Scan for the cell matching the given text and deliver its (X, Y) coordinate at center. 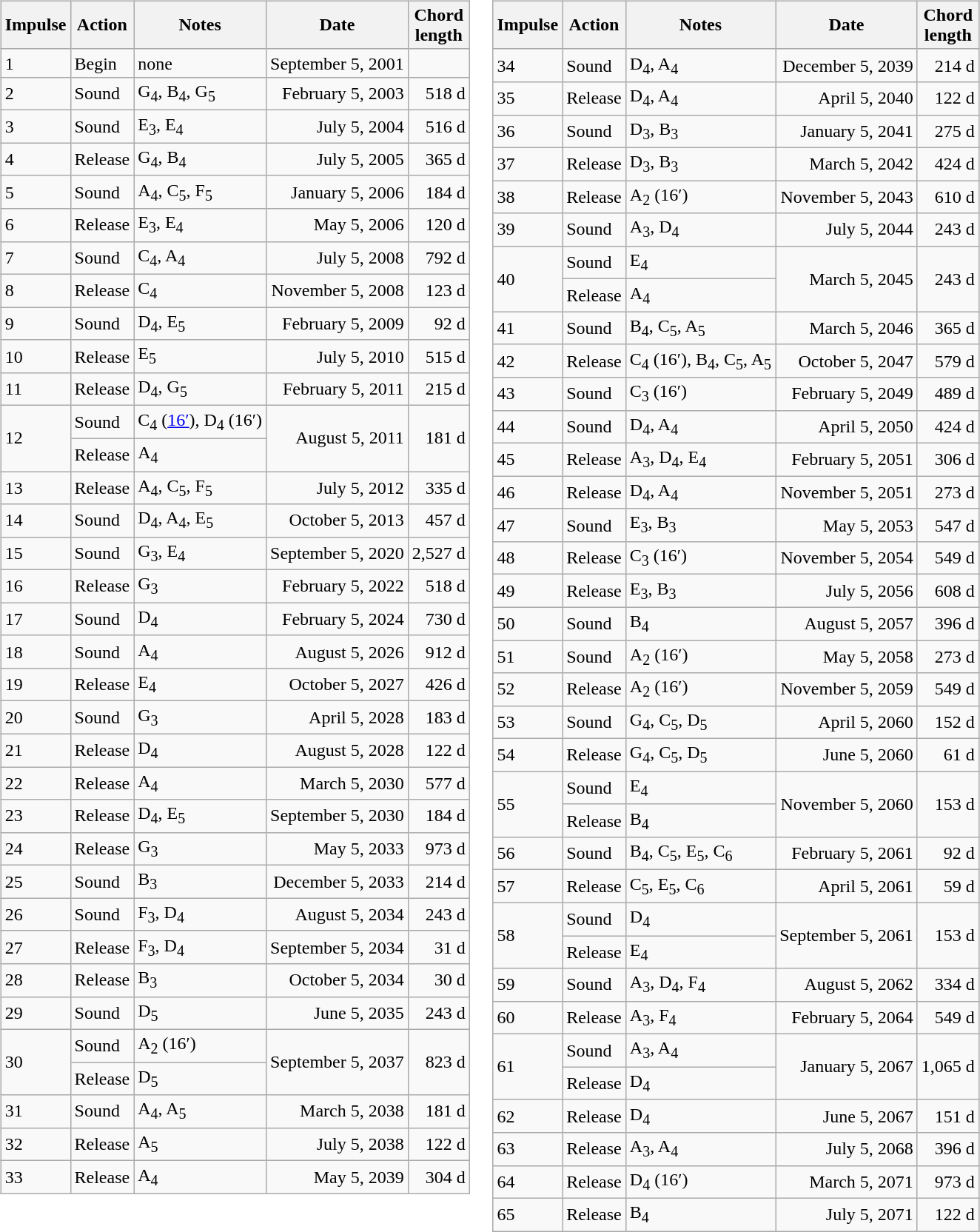
38 (528, 197)
February 5, 2003 (338, 93)
335 d (438, 487)
25 (36, 882)
52 (528, 689)
31 d (438, 947)
51 (528, 656)
September 5, 2034 (338, 947)
A4, A5 (200, 1111)
54 (528, 755)
823 d (438, 1062)
May 5, 2053 (847, 525)
A3, F4 (700, 1017)
64 (528, 1182)
A3, D4 (700, 230)
183 d (438, 717)
December 5, 2039 (847, 65)
275 d (947, 131)
123 d (438, 290)
March 5, 2042 (847, 164)
30 d (438, 980)
14 (36, 520)
17 (36, 619)
58 (528, 936)
March 5, 2071 (847, 1182)
July 5, 2005 (338, 159)
February 5, 2051 (847, 459)
November 5, 2043 (847, 197)
B4, C5, A5 (700, 328)
June 5, 2060 (847, 755)
B4, C5, E5, C6 (700, 854)
16 (36, 586)
33 (36, 1177)
March 5, 2038 (338, 1111)
26 (36, 914)
July 5, 2071 (847, 1214)
56 (528, 854)
June 5, 2035 (338, 1013)
October 5, 2027 (338, 685)
November 5, 2051 (847, 492)
49 (528, 591)
5 (36, 192)
G4, B4 (200, 159)
48 (528, 558)
59 d (947, 886)
February 5, 2011 (338, 389)
11 (36, 389)
22 (36, 783)
A3, D4, F4 (700, 985)
G4, B4, G5 (200, 93)
July 5, 2056 (847, 591)
January 5, 2041 (847, 131)
39 (528, 230)
1,065 d (947, 1068)
37 (528, 164)
50 (528, 623)
November 5, 2008 (338, 290)
46 (528, 492)
32 (36, 1144)
41 (528, 328)
15 (36, 553)
July 5, 2038 (338, 1144)
34 (528, 65)
September 5, 2020 (338, 553)
C4 (200, 290)
none (200, 63)
19 (36, 685)
306 d (947, 459)
November 5, 2059 (847, 689)
February 5, 2064 (847, 1017)
March 5, 2030 (338, 783)
13 (36, 487)
44 (528, 426)
2 (36, 93)
55 (528, 804)
23 (36, 816)
28 (36, 980)
A3, D4, E4 (700, 459)
792 d (438, 258)
6 (36, 225)
21 (36, 750)
Begin (102, 63)
September 5, 2001 (338, 63)
February 5, 2061 (847, 854)
October 5, 2034 (338, 980)
516 d (438, 127)
May 5, 2006 (338, 225)
February 5, 2049 (847, 394)
April 5, 2028 (338, 717)
457 d (438, 520)
August 5, 2011 (338, 438)
July 5, 2012 (338, 487)
D4, G5 (200, 389)
November 5, 2060 (847, 804)
C4 (16′), B4, C5, A5 (700, 361)
152 d (947, 722)
27 (36, 947)
36 (528, 131)
April 5, 2060 (847, 722)
C5, E5, C6 (700, 886)
215 d (438, 389)
September 5, 2037 (338, 1062)
43 (528, 394)
2,527 d (438, 553)
63 (528, 1149)
E5 (200, 356)
12 (36, 438)
489 d (947, 394)
July 5, 2008 (338, 258)
1 (36, 63)
June 5, 2067 (847, 1116)
October 5, 2047 (847, 361)
May 5, 2039 (338, 1177)
February 5, 2009 (338, 324)
4 (36, 159)
December 5, 2033 (338, 882)
577 d (438, 783)
912 d (438, 652)
62 (528, 1116)
G3, E4 (200, 553)
C4 (16′), D4 (16′) (200, 422)
40 (528, 278)
September 5, 2061 (847, 936)
July 5, 2004 (338, 127)
304 d (438, 1177)
35 (528, 98)
45 (528, 459)
120 d (438, 225)
42 (528, 361)
610 d (947, 197)
547 d (947, 525)
September 5, 2030 (338, 816)
31 (36, 1111)
426 d (438, 685)
July 5, 2068 (847, 1149)
August 5, 2057 (847, 623)
May 5, 2033 (338, 848)
334 d (947, 985)
29 (36, 1013)
65 (528, 1214)
March 5, 2046 (847, 328)
October 5, 2013 (338, 520)
60 (528, 1017)
D4 (16′) (700, 1182)
30 (36, 1062)
August 5, 2026 (338, 652)
61 d (947, 755)
7 (36, 258)
May 5, 2058 (847, 656)
608 d (947, 591)
10 (36, 356)
August 5, 2062 (847, 985)
47 (528, 525)
August 5, 2034 (338, 914)
January 5, 2006 (338, 192)
January 5, 2067 (847, 1068)
April 5, 2061 (847, 886)
A5 (200, 1144)
3 (36, 127)
20 (36, 717)
February 5, 2022 (338, 586)
8 (36, 290)
151 d (947, 1116)
February 5, 2024 (338, 619)
July 5, 2010 (338, 356)
August 5, 2028 (338, 750)
March 5, 2045 (847, 278)
November 5, 2054 (847, 558)
April 5, 2050 (847, 426)
April 5, 2040 (847, 98)
579 d (947, 361)
July 5, 2044 (847, 230)
D4, A4, E5 (200, 520)
18 (36, 652)
61 (528, 1068)
515 d (438, 356)
24 (36, 848)
57 (528, 886)
C4, A4 (200, 258)
9 (36, 324)
59 (528, 985)
730 d (438, 619)
53 (528, 722)
